Pinpoint the cell where the given text exists, returning its (X, Y) midpoint coordinate. 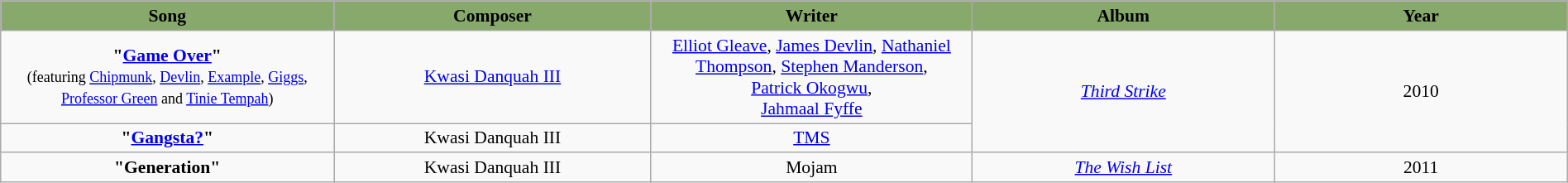
Third Strike (1123, 91)
2010 (1421, 91)
The Wish List (1123, 167)
Song (167, 16)
Elliot Gleave, James Devlin, Nathaniel Thompson, Stephen Manderson, Patrick Okogwu, Jahmaal Fyffe (811, 76)
Album (1123, 16)
"Gangsta?" (167, 137)
Year (1421, 16)
Mojam (811, 167)
Composer (493, 16)
"Generation" (167, 167)
Writer (811, 16)
"Game Over" (featuring Chipmunk, Devlin, Example, Giggs, Professor Green and Tinie Tempah) (167, 76)
TMS (811, 137)
2011 (1421, 167)
